Search for the cell housing the specified text and yield its [X, Y] center coordinate. 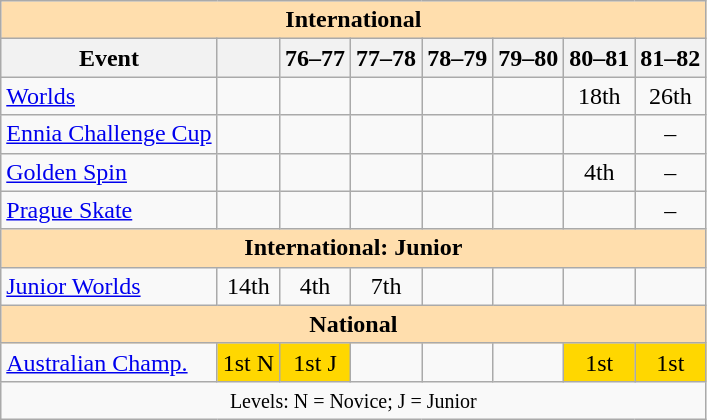
79–80 [528, 58]
81–82 [670, 58]
18th [600, 96]
Australian Champ. [109, 362]
1st N [248, 362]
International [354, 20]
Junior Worlds [109, 286]
78–79 [458, 58]
76–77 [316, 58]
7th [386, 286]
26th [670, 96]
80–81 [600, 58]
Prague Skate [109, 210]
1st J [316, 362]
Levels: N = Novice; J = Junior [354, 400]
International: Junior [354, 248]
Ennia Challenge Cup [109, 134]
Golden Spin [109, 172]
National [354, 324]
14th [248, 286]
Worlds [109, 96]
Event [109, 58]
77–78 [386, 58]
